Search for the cell housing the specified text and yield its (X, Y) center coordinate. 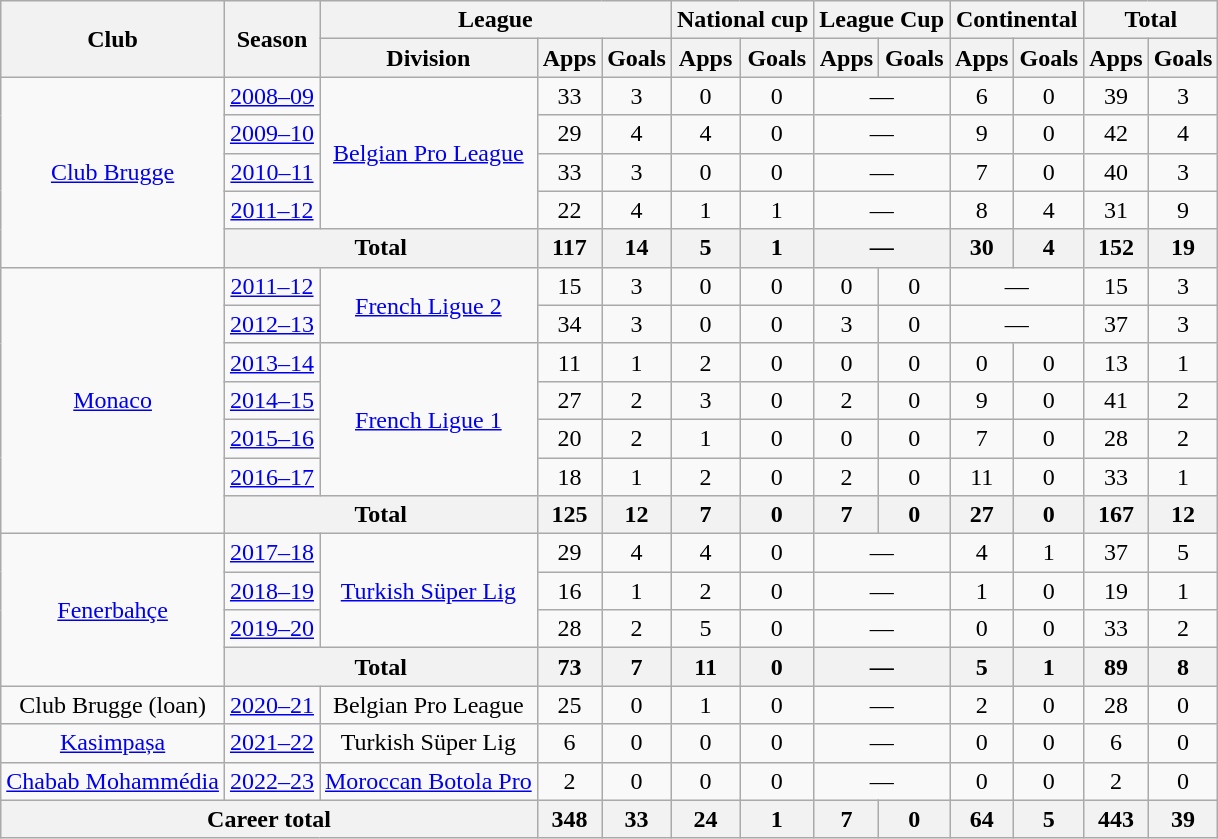
2017–18 (272, 553)
42 (1116, 134)
National cup (742, 20)
League Cup (882, 20)
2009–10 (272, 134)
64 (982, 819)
Career total (269, 819)
2015–16 (272, 438)
Kasimpașa (113, 743)
73 (569, 667)
2014–15 (272, 400)
Fenerbahçe (113, 610)
French Ligue 1 (429, 419)
Monaco (113, 400)
40 (1116, 172)
2019–20 (272, 629)
18 (569, 477)
2022–23 (272, 781)
117 (569, 248)
Season (272, 39)
2008–09 (272, 96)
41 (1116, 400)
34 (569, 324)
14 (637, 248)
League (496, 20)
Moroccan Botola Pro (429, 781)
31 (1116, 210)
443 (1116, 819)
2021–22 (272, 743)
Club Brugge (113, 172)
348 (569, 819)
Continental (1017, 20)
French Ligue 2 (429, 305)
22 (569, 210)
125 (569, 515)
Club (113, 39)
25 (569, 705)
2020–21 (272, 705)
167 (1116, 515)
2018–19 (272, 591)
2016–17 (272, 477)
24 (705, 819)
Division (429, 58)
16 (569, 591)
2013–14 (272, 362)
89 (1116, 667)
Chabab Mohammédia (113, 781)
Club Brugge (loan) (113, 705)
2010–11 (272, 172)
20 (569, 438)
13 (1116, 362)
30 (982, 248)
152 (1116, 248)
2012–13 (272, 324)
